For the text-containing cell, return its midpoint in [X, Y] coordinate format. 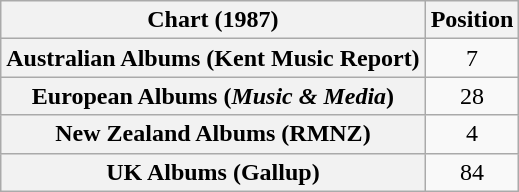
UK Albums (Gallup) [213, 172]
7 [472, 58]
4 [472, 134]
28 [472, 96]
Position [472, 20]
New Zealand Albums (RMNZ) [213, 134]
Australian Albums (Kent Music Report) [213, 58]
84 [472, 172]
European Albums (Music & Media) [213, 96]
Chart (1987) [213, 20]
